Capture the cell that displays the provided text and extract its [X, Y] central coordinate. 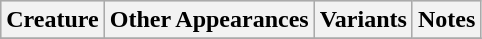
Creature [52, 20]
Notes [446, 20]
Variants [363, 20]
Other Appearances [209, 20]
